Identify which cell holds the provided text, then report its (x, y) central coordinate. 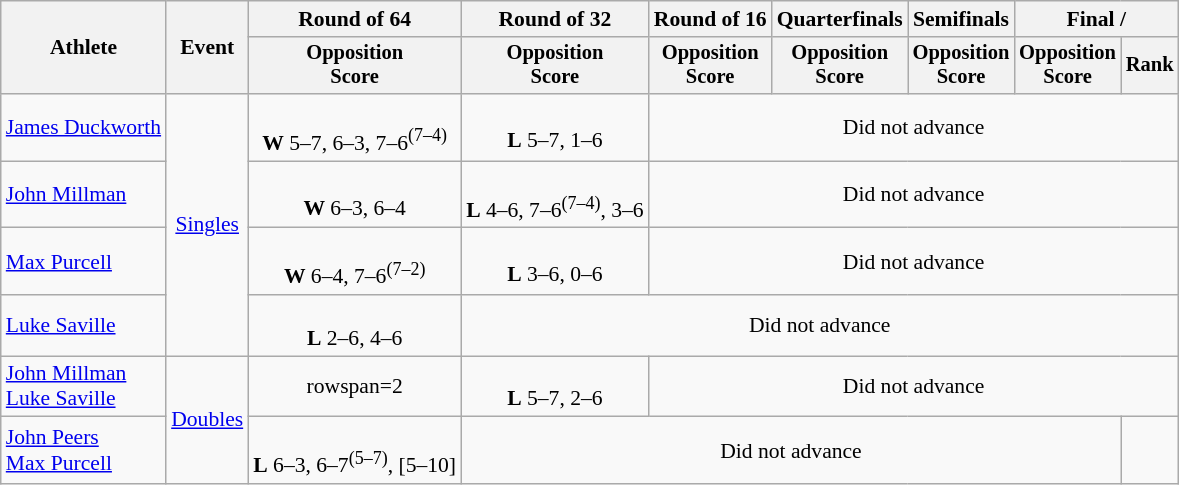
Round of 32 (555, 19)
Semifinals (962, 19)
Doubles (207, 420)
Final / (1096, 19)
L 3–6, 0–6 (555, 262)
John Millman (84, 194)
L 6–3, 6–7(5–7), [5–10] (354, 450)
L 5–7, 2–6 (555, 386)
L 4–6, 7–6(7–4), 3–6 (555, 194)
L 2–6, 4–6 (354, 326)
W 5–7, 6–3, 7–6(7–4) (354, 128)
Athlete (84, 48)
Singles (207, 225)
W 6–3, 6–4 (354, 194)
Round of 64 (354, 19)
W 6–4, 7–6(7–2) (354, 262)
Event (207, 48)
James Duckworth (84, 128)
Round of 16 (710, 19)
L 5–7, 1–6 (555, 128)
John PeersMax Purcell (84, 450)
Luke Saville (84, 326)
Rank (1150, 66)
John MillmanLuke Saville (84, 386)
Max Purcell (84, 262)
rowspan=2 (354, 386)
Quarterfinals (840, 19)
